Search for the cell housing the specified text and yield its [x, y] center coordinate. 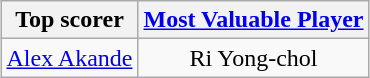
Ri Yong-chol [254, 58]
Top scorer [70, 20]
Most Valuable Player [254, 20]
Alex Akande [70, 58]
